Extract the (x, y) coordinate from the center of the cell holding the provided text.  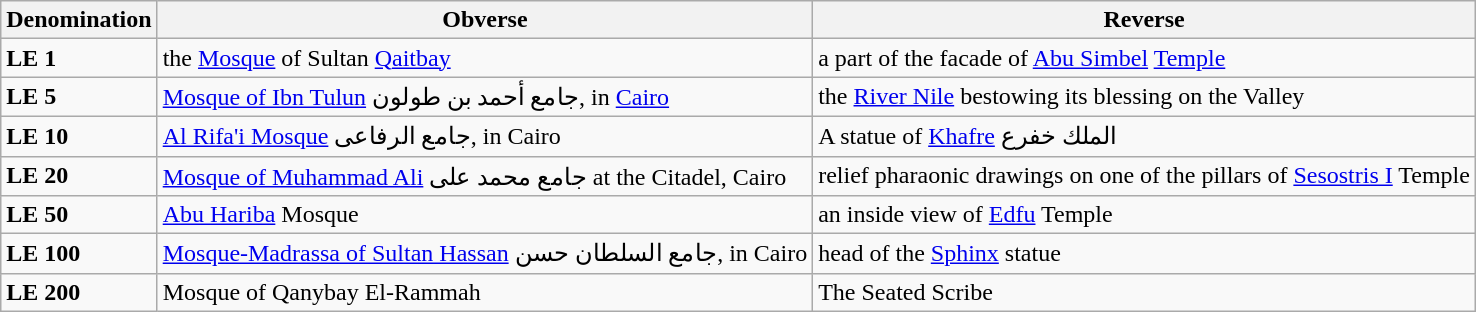
Al Rifa'i Mosque جامع الرفاعى, in Cairo (485, 136)
LE 5 (79, 97)
Abu Hariba Mosque (485, 215)
The Seated Scribe (1144, 292)
Denomination (79, 20)
LE 50 (79, 215)
A statue of Khafre الملك خفرع (1144, 136)
Obverse (485, 20)
an inside view of Edfu Temple (1144, 215)
Mosque of Muhammad Ali جامع محمد على at the Citadel, Cairo (485, 176)
LE 100 (79, 254)
the River Nile bestowing its blessing on the Valley (1144, 97)
the Mosque of Sultan Qaitbay (485, 58)
Mosque-Madrassa of Sultan Hassan جامع السلطان حسن, in Cairo (485, 254)
Reverse (1144, 20)
head of the Sphinx statue (1144, 254)
a part of the facade of Abu Simbel Temple (1144, 58)
Mosque of Qanybay El-Rammah (485, 292)
relief pharaonic drawings on one of the pillars of Sesostris I Temple (1144, 176)
LE 1 (79, 58)
LE 20 (79, 176)
Mosque of Ibn Tulun جامع أحمد بن طولون, in Cairo (485, 97)
LE 10 (79, 136)
LE 200 (79, 292)
